Pinpoint the cell where the given text exists, returning its (x, y) midpoint coordinate. 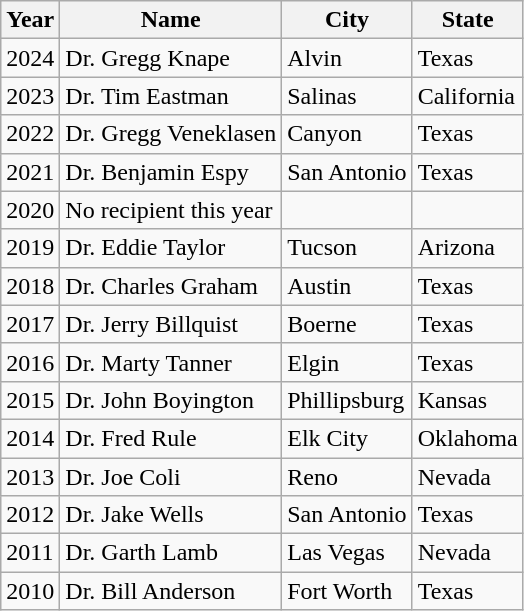
Dr. Gregg Veneklasen (171, 134)
Kansas (468, 400)
Year (30, 20)
Elk City (347, 438)
Dr. Joe Coli (171, 477)
Dr. John Boyington (171, 400)
No recipient this year (171, 210)
Elgin (347, 362)
Dr. Jerry Billquist (171, 324)
Dr. Charles Graham (171, 286)
2011 (30, 553)
Reno (347, 477)
Dr. Eddie Taylor (171, 248)
Dr. Gregg Knape (171, 58)
Oklahoma (468, 438)
Dr. Garth Lamb (171, 553)
Arizona (468, 248)
California (468, 96)
Fort Worth (347, 591)
2015 (30, 400)
2019 (30, 248)
Alvin (347, 58)
Boerne (347, 324)
State (468, 20)
2016 (30, 362)
2018 (30, 286)
Tucson (347, 248)
2010 (30, 591)
Dr. Bill Anderson (171, 591)
Dr. Benjamin Espy (171, 172)
City (347, 20)
2023 (30, 96)
Canyon (347, 134)
Dr. Jake Wells (171, 515)
Austin (347, 286)
Dr. Fred Rule (171, 438)
2013 (30, 477)
Dr. Tim Eastman (171, 96)
2021 (30, 172)
2017 (30, 324)
Salinas (347, 96)
2014 (30, 438)
Phillipsburg (347, 400)
2020 (30, 210)
2022 (30, 134)
2024 (30, 58)
2012 (30, 515)
Dr. Marty Tanner (171, 362)
Name (171, 20)
Las Vegas (347, 553)
